Find where the given text appears and provide that cell's center as (X, Y) coordinate. 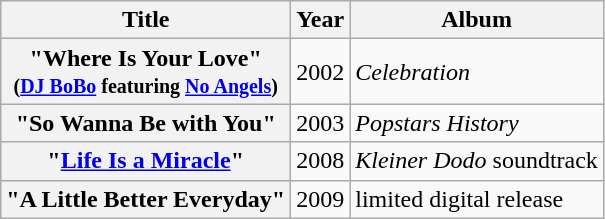
Popstars History (477, 123)
Album (477, 20)
2003 (320, 123)
Kleiner Dodo soundtrack (477, 161)
Title (146, 20)
"Where Is Your Love" (DJ BoBo featuring No Angels) (146, 72)
limited digital release (477, 199)
2008 (320, 161)
"So Wanna Be with You" (146, 123)
"Life Is a Miracle" (146, 161)
Year (320, 20)
2009 (320, 199)
Celebration (477, 72)
"A Little Better Everyday" (146, 199)
2002 (320, 72)
